Find where the given text appears and provide that cell's center as (x, y) coordinate. 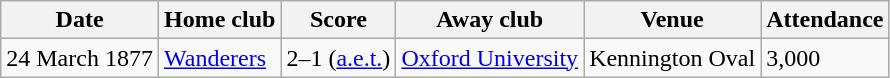
Attendance (825, 20)
3,000 (825, 58)
Away club (490, 20)
Kennington Oval (672, 58)
Date (80, 20)
Score (338, 20)
2–1 (a.e.t.) (338, 58)
Venue (672, 20)
Wanderers (219, 58)
Oxford University (490, 58)
24 March 1877 (80, 58)
Home club (219, 20)
